Identify which cell holds the provided text, then report its [x, y] central coordinate. 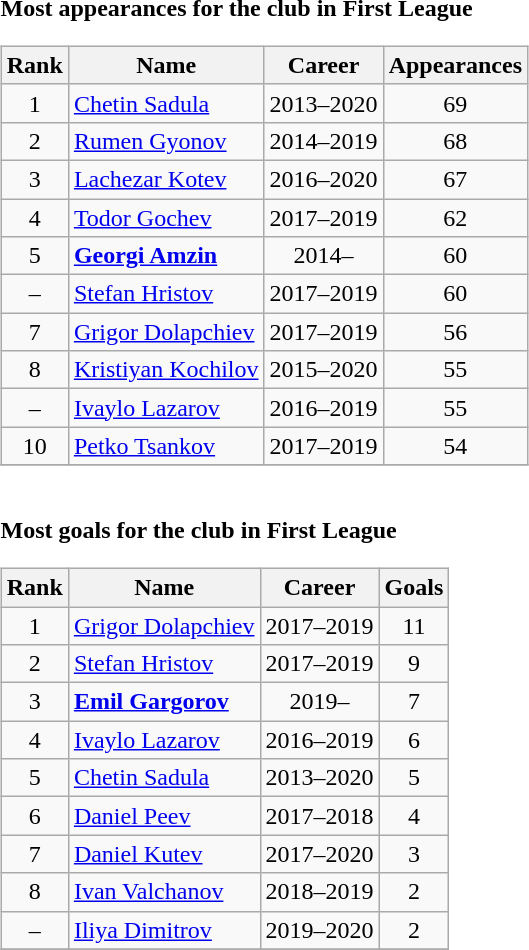
Todor Gochev [166, 217]
56 [455, 332]
Iliya Dimitrov [164, 930]
2018–2019 [320, 892]
2019–2020 [320, 930]
2016–2020 [324, 179]
Georgi Amzin [166, 256]
2014–2019 [324, 141]
Goals [414, 587]
68 [455, 141]
2017–2018 [320, 816]
Lachezar Kotev [166, 179]
Petko Tsankov [166, 446]
67 [455, 179]
69 [455, 103]
10 [34, 446]
Daniel Peev [164, 816]
2017–2020 [320, 854]
2015–2020 [324, 370]
62 [455, 217]
Emil Gargorov [164, 702]
11 [414, 625]
2019– [320, 702]
2014– [324, 256]
Daniel Kutev [164, 854]
9 [414, 664]
Appearances [455, 65]
Ivan Valchanov [164, 892]
Kristiyan Kochilov [166, 370]
Rumen Gyonov [166, 141]
54 [455, 446]
